Locate the cell with the specified text and output its (x, y) center coordinate. 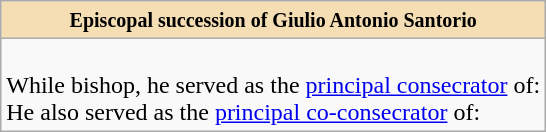
While bishop, he served as the principal consecrator of: He also served as the principal co-consecrator of: (274, 85)
Episcopal succession of Giulio Antonio Santorio (274, 20)
